Output the [X, Y] coordinate of the center of the cell containing the given text.  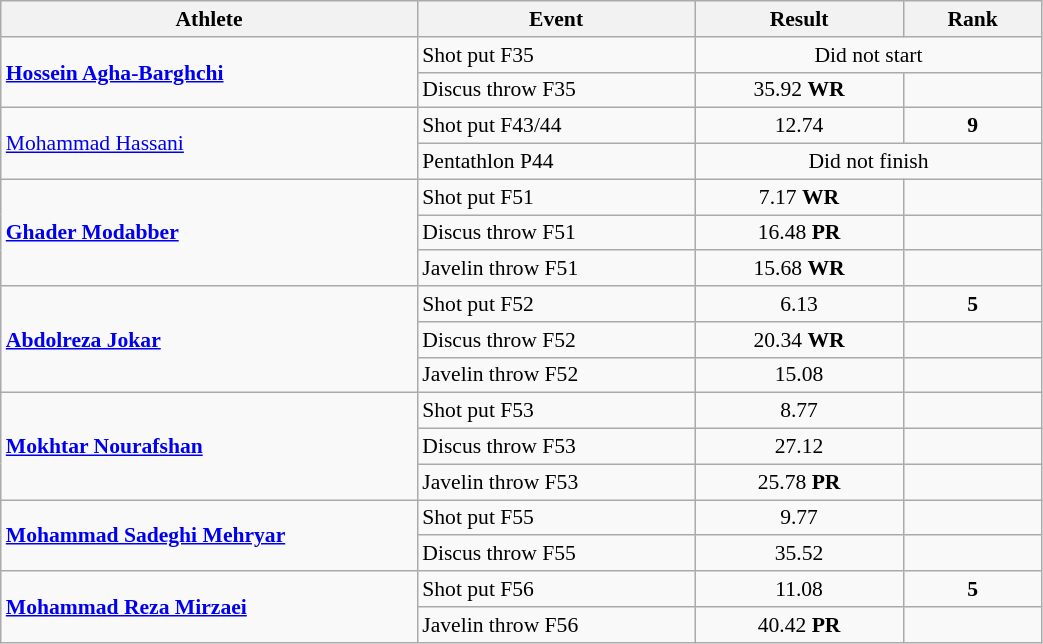
Javelin throw F51 [556, 269]
Athlete [210, 19]
Ghader Modabber [210, 232]
Hossein Agha-Barghchi [210, 72]
Result [799, 19]
Shot put F43/44 [556, 126]
Mohammad Sadeghi Mehryar [210, 536]
Discus throw F35 [556, 90]
Discus throw F52 [556, 340]
Shot put F51 [556, 197]
27.12 [799, 447]
Shot put F56 [556, 589]
Mohammad Hassani [210, 144]
Discus throw F51 [556, 233]
Discus throw F53 [556, 447]
8.77 [799, 411]
Event [556, 19]
Javelin throw F52 [556, 375]
6.13 [799, 304]
Shot put F52 [556, 304]
Javelin throw F56 [556, 625]
Did not finish [868, 162]
Mokhtar Nourafshan [210, 446]
11.08 [799, 589]
7.17 WR [799, 197]
35.52 [799, 554]
9.77 [799, 518]
Shot put F53 [556, 411]
Javelin throw F53 [556, 482]
Shot put F35 [556, 55]
12.74 [799, 126]
Discus throw F55 [556, 554]
25.78 PR [799, 482]
15.68 WR [799, 269]
40.42 PR [799, 625]
Pentathlon P44 [556, 162]
16.48 PR [799, 233]
Shot put F55 [556, 518]
9 [972, 126]
Rank [972, 19]
15.08 [799, 375]
35.92 WR [799, 90]
Abdolreza Jokar [210, 340]
Mohammad Reza Mirzaei [210, 606]
20.34 WR [799, 340]
Did not start [868, 55]
